Extract the (X, Y) coordinate from the center of the cell holding the provided text.  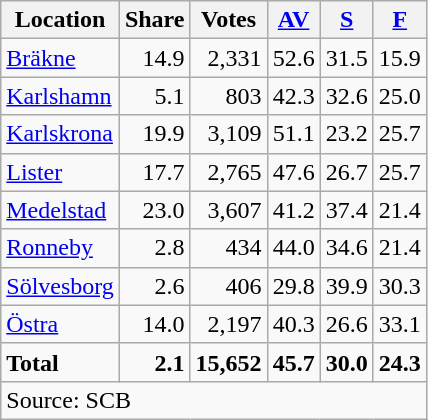
Share (154, 20)
14.0 (154, 324)
30.3 (400, 286)
Lister (60, 172)
15.9 (400, 58)
3,109 (228, 134)
Source: SCB (214, 400)
Sölvesborg (60, 286)
Karlskrona (60, 134)
33.1 (400, 324)
Karlshamn (60, 96)
44.0 (294, 248)
51.1 (294, 134)
803 (228, 96)
40.3 (294, 324)
406 (228, 286)
24.3 (400, 362)
Östra (60, 324)
2,331 (228, 58)
Medelstad (60, 210)
14.9 (154, 58)
434 (228, 248)
34.6 (346, 248)
17.7 (154, 172)
5.1 (154, 96)
26.6 (346, 324)
2,765 (228, 172)
Votes (228, 20)
25.0 (400, 96)
AV (294, 20)
37.4 (346, 210)
39.9 (346, 286)
41.2 (294, 210)
23.0 (154, 210)
31.5 (346, 58)
2,197 (228, 324)
2.8 (154, 248)
26.7 (346, 172)
2.1 (154, 362)
30.0 (346, 362)
47.6 (294, 172)
19.9 (154, 134)
29.8 (294, 286)
3,607 (228, 210)
Total (60, 362)
S (346, 20)
Location (60, 20)
Bräkne (60, 58)
23.2 (346, 134)
Ronneby (60, 248)
45.7 (294, 362)
F (400, 20)
15,652 (228, 362)
42.3 (294, 96)
32.6 (346, 96)
52.6 (294, 58)
2.6 (154, 286)
